Find where the given text appears and provide that cell's center as (x, y) coordinate. 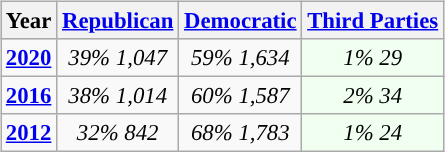
2016 (29, 96)
Year (29, 21)
Democratic (240, 21)
2020 (29, 58)
1% 29 (373, 58)
1% 24 (373, 133)
59% 1,634 (240, 58)
2012 (29, 133)
38% 1,014 (118, 96)
Third Parties (373, 21)
32% 842 (118, 133)
68% 1,783 (240, 133)
60% 1,587 (240, 96)
Republican (118, 21)
2% 34 (373, 96)
39% 1,047 (118, 58)
